Find where the given text appears and provide that cell's center as (X, Y) coordinate. 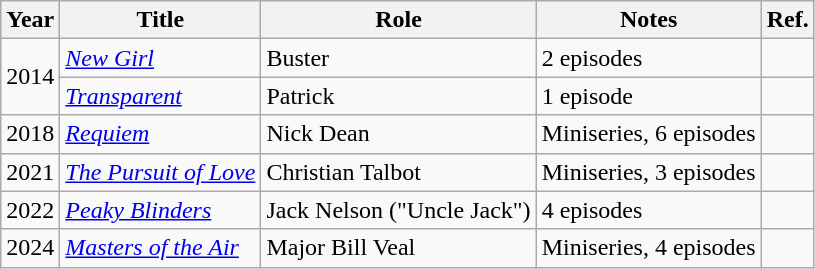
Christian Talbot (398, 172)
Peaky Blinders (160, 210)
Ref. (788, 20)
2 episodes (648, 58)
1 episode (648, 96)
2022 (30, 210)
Miniseries, 4 episodes (648, 248)
Year (30, 20)
Miniseries, 3 episodes (648, 172)
2024 (30, 248)
2014 (30, 77)
Notes (648, 20)
2021 (30, 172)
Buster (398, 58)
4 episodes (648, 210)
2018 (30, 134)
Jack Nelson ("Uncle Jack") (398, 210)
Requiem (160, 134)
Role (398, 20)
The Pursuit of Love (160, 172)
Transparent (160, 96)
Major Bill Veal (398, 248)
New Girl (160, 58)
Nick Dean (398, 134)
Miniseries, 6 episodes (648, 134)
Title (160, 20)
Masters of the Air (160, 248)
Patrick (398, 96)
